Search for the cell housing the specified text and yield its (X, Y) center coordinate. 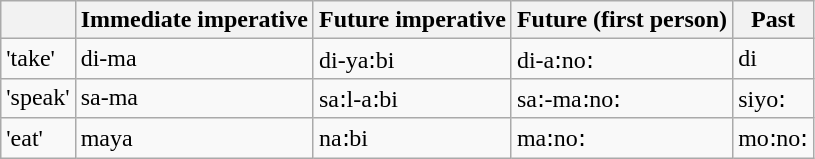
sa꞉-ma꞉no꞉ (622, 98)
di-ya꞉bi (412, 59)
Past (774, 20)
sa꞉l-a꞉bi (412, 98)
na꞉bi (412, 138)
sa-ma (194, 98)
di (774, 59)
di-ma (194, 59)
'eat' (38, 138)
'speak' (38, 98)
Future (first person) (622, 20)
siyo꞉ (774, 98)
Immediate imperative (194, 20)
mo꞉no꞉ (774, 138)
Future imperative (412, 20)
'take' (38, 59)
ma꞉no꞉ (622, 138)
di-a꞉no꞉ (622, 59)
maya (194, 138)
